Locate the cell with the specified text and output its (X, Y) center coordinate. 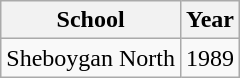
School (91, 20)
1989 (210, 58)
Year (210, 20)
Sheboygan North (91, 58)
